Determine the (x, y) coordinate at the center of the cell enclosing the given text.  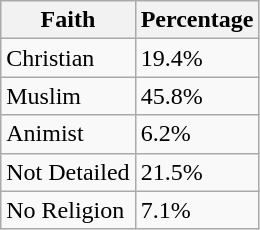
21.5% (197, 172)
Muslim (68, 96)
Faith (68, 20)
Animist (68, 134)
No Religion (68, 210)
Not Detailed (68, 172)
19.4% (197, 58)
Christian (68, 58)
7.1% (197, 210)
6.2% (197, 134)
45.8% (197, 96)
Percentage (197, 20)
